For the text-containing cell, return its midpoint in [X, Y] coordinate format. 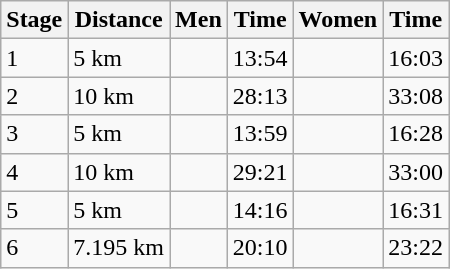
6 [34, 248]
29:21 [260, 172]
23:22 [416, 248]
16:03 [416, 58]
14:16 [260, 210]
7.195 km [119, 248]
13:59 [260, 134]
Stage [34, 20]
16:31 [416, 210]
16:28 [416, 134]
2 [34, 96]
4 [34, 172]
3 [34, 134]
33:08 [416, 96]
Women [338, 20]
Distance [119, 20]
1 [34, 58]
20:10 [260, 248]
5 [34, 210]
28:13 [260, 96]
Men [199, 20]
13:54 [260, 58]
33:00 [416, 172]
